Find where the given text appears and provide that cell's center as (X, Y) coordinate. 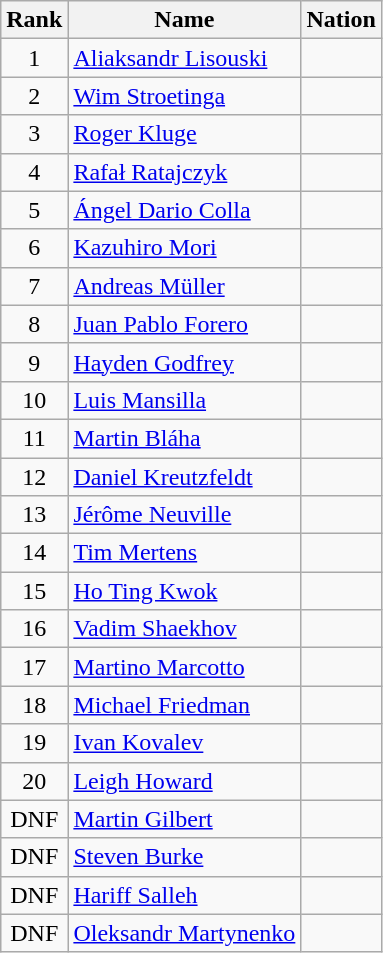
Rank (34, 20)
Martin Gilbert (184, 819)
Aliaksandr Lisouski (184, 58)
Martino Marcotto (184, 667)
19 (34, 743)
Steven Burke (184, 857)
Nation (341, 20)
8 (34, 324)
Name (184, 20)
Tim Mertens (184, 553)
1 (34, 58)
Vadim Shaekhov (184, 629)
11 (34, 438)
Martin Bláha (184, 438)
14 (34, 553)
Jérôme Neuville (184, 515)
3 (34, 134)
18 (34, 705)
17 (34, 667)
Wim Stroetinga (184, 96)
Ivan Kovalev (184, 743)
7 (34, 286)
20 (34, 781)
Ángel Dario Colla (184, 210)
5 (34, 210)
Rafał Ratajczyk (184, 172)
Roger Kluge (184, 134)
Andreas Müller (184, 286)
Hariff Salleh (184, 895)
Hayden Godfrey (184, 362)
Oleksandr Martynenko (184, 933)
Ho Ting Kwok (184, 591)
Kazuhiro Mori (184, 248)
13 (34, 515)
Juan Pablo Forero (184, 324)
15 (34, 591)
16 (34, 629)
Leigh Howard (184, 781)
10 (34, 400)
Daniel Kreutzfeldt (184, 477)
4 (34, 172)
9 (34, 362)
2 (34, 96)
Luis Mansilla (184, 400)
12 (34, 477)
6 (34, 248)
Michael Friedman (184, 705)
